Locate the cell with the specified text and output its [x, y] center coordinate. 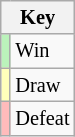
Defeat [42, 118]
Key [38, 17]
Draw [42, 85]
Win [42, 51]
